Pinpoint the cell where the given text exists, returning its [x, y] midpoint coordinate. 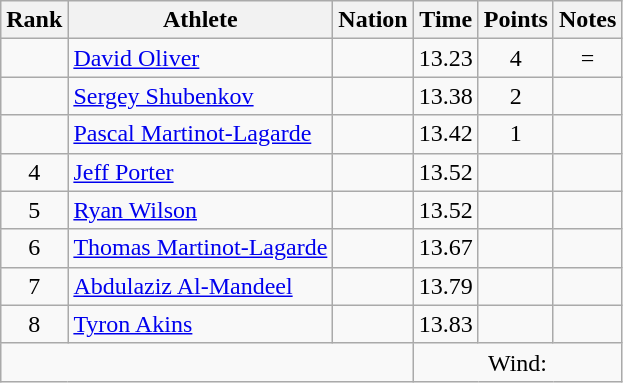
6 [34, 248]
Tyron Akins [200, 324]
Athlete [200, 20]
13.83 [446, 324]
David Oliver [200, 58]
Sergey Shubenkov [200, 96]
Pascal Martinot-Lagarde [200, 134]
Notes [587, 20]
1 [516, 134]
Ryan Wilson [200, 210]
Time [446, 20]
Rank [34, 20]
13.67 [446, 248]
Wind: [518, 362]
Thomas Martinot-Lagarde [200, 248]
Nation [373, 20]
Jeff Porter [200, 172]
Abdulaziz Al-Mandeel [200, 286]
Points [516, 20]
13.79 [446, 286]
13.23 [446, 58]
8 [34, 324]
13.42 [446, 134]
5 [34, 210]
2 [516, 96]
13.38 [446, 96]
= [587, 58]
7 [34, 286]
